Capture the cell that displays the provided text and extract its [X, Y] central coordinate. 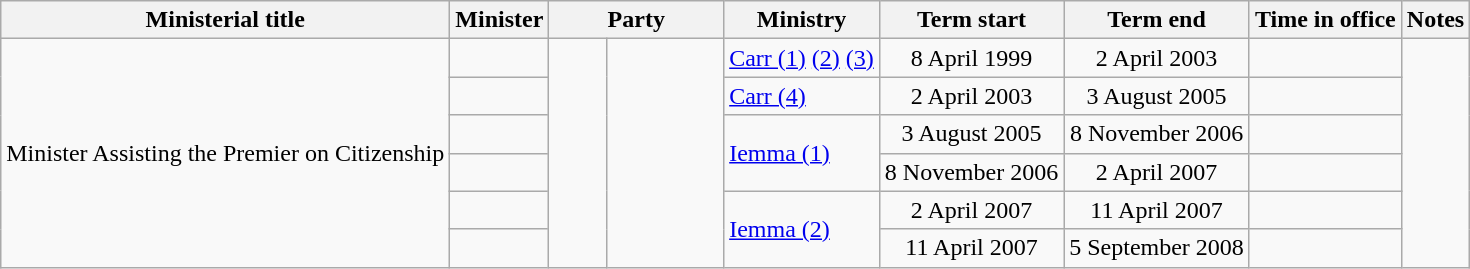
5 September 2008 [1157, 248]
Carr (4) [802, 96]
Iemma (1) [802, 153]
Minister Assisting the Premier on Citizenship [226, 153]
Party [636, 20]
Minister [500, 20]
Time in office [1325, 20]
Notes [1435, 20]
Ministerial title [226, 20]
Term start [971, 20]
8 April 1999 [971, 58]
Iemma (2) [802, 229]
Carr (1) (2) (3) [802, 58]
Ministry [802, 20]
Term end [1157, 20]
